Detect which cell encompasses the target text, then output its [X, Y] center coordinate. 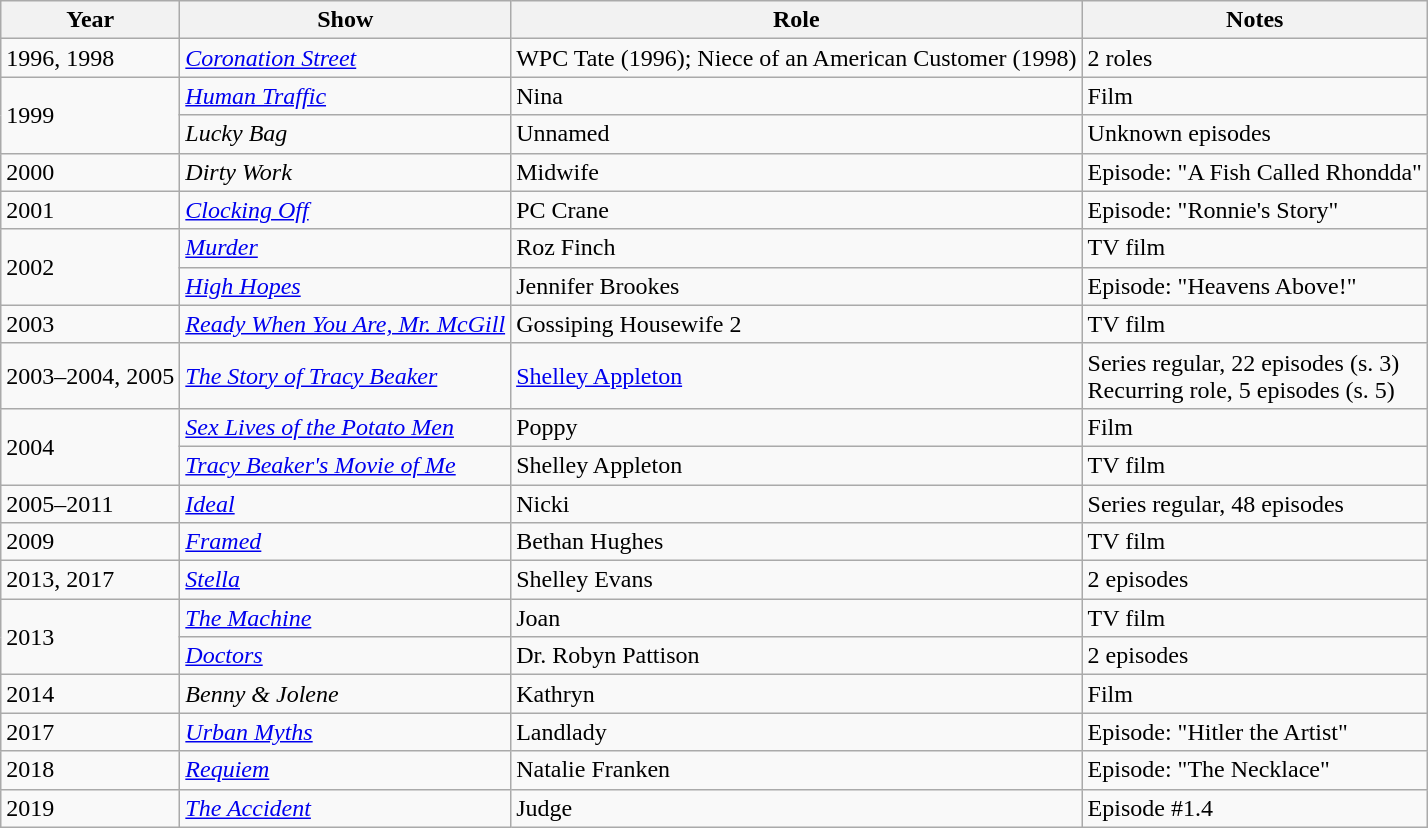
Gossiping Housewife 2 [796, 324]
Lucky Bag [346, 134]
2014 [90, 694]
Landlady [796, 732]
Series regular, 22 episodes (s. 3)Recurring role, 5 episodes (s. 5) [1254, 376]
Clocking Off [346, 210]
1999 [90, 115]
Benny & Jolene [346, 694]
Framed [346, 542]
Jennifer Brookes [796, 286]
Natalie Franken [796, 770]
2 roles [1254, 58]
Judge [796, 808]
Role [796, 20]
2002 [90, 267]
PC Crane [796, 210]
WPC Tate (1996); Niece of an American Customer (1998) [796, 58]
2001 [90, 210]
High Hopes [346, 286]
Episode: "A Fish Called Rhondda" [1254, 172]
Poppy [796, 427]
Series regular, 48 episodes [1254, 503]
Requiem [346, 770]
Tracy Beaker's Movie of Me [346, 465]
Notes [1254, 20]
Sex Lives of the Potato Men [346, 427]
Dr. Robyn Pattison [796, 656]
2019 [90, 808]
Shelley Evans [796, 580]
Episode: "Ronnie's Story" [1254, 210]
Episode: "The Necklace" [1254, 770]
2003–2004, 2005 [90, 376]
The Accident [346, 808]
Show [346, 20]
2000 [90, 172]
2018 [90, 770]
Roz Finch [796, 248]
2003 [90, 324]
Midwife [796, 172]
Stella [346, 580]
2009 [90, 542]
Ideal [346, 503]
Ready When You Are, Mr. McGill [346, 324]
2005–2011 [90, 503]
Murder [346, 248]
2013, 2017 [90, 580]
2017 [90, 732]
Unknown episodes [1254, 134]
Episode: "Heavens Above!" [1254, 286]
1996, 1998 [90, 58]
Dirty Work [346, 172]
The Machine [346, 618]
2013 [90, 637]
Nina [796, 96]
Bethan Hughes [796, 542]
Year [90, 20]
Joan [796, 618]
2004 [90, 446]
Human Traffic [346, 96]
Unnamed [796, 134]
Doctors [346, 656]
Episode #1.4 [1254, 808]
The Story of Tracy Beaker [346, 376]
Episode: "Hitler the Artist" [1254, 732]
Urban Myths [346, 732]
Nicki [796, 503]
Coronation Street [346, 58]
Kathryn [796, 694]
